Pinpoint the cell where the given text exists, returning its (x, y) midpoint coordinate. 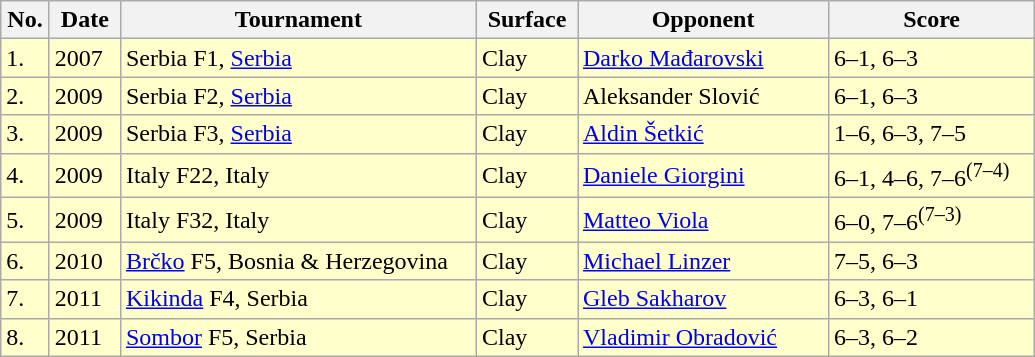
Surface (526, 20)
Opponent (704, 20)
Aldin Šetkić (704, 134)
Vladimir Obradović (704, 337)
6–3, 6–1 (932, 299)
Daniele Giorgini (704, 176)
Serbia F2, Serbia (298, 96)
7–5, 6–3 (932, 261)
3. (26, 134)
Tournament (298, 20)
6. (26, 261)
Date (84, 20)
2. (26, 96)
1–6, 6–3, 7–5 (932, 134)
Kikinda F4, Serbia (298, 299)
Brčko F5, Bosnia & Herzegovina (298, 261)
5. (26, 220)
2010 (84, 261)
Aleksander Slović (704, 96)
Gleb Sakharov (704, 299)
6–0, 7–6(7–3) (932, 220)
7. (26, 299)
No. (26, 20)
Serbia F1, Serbia (298, 58)
Italy F22, Italy (298, 176)
6–1, 4–6, 7–6(7–4) (932, 176)
4. (26, 176)
Michael Linzer (704, 261)
Italy F32, Italy (298, 220)
1. (26, 58)
Matteo Viola (704, 220)
2007 (84, 58)
Sombor F5, Serbia (298, 337)
Score (932, 20)
6–3, 6–2 (932, 337)
Darko Mađarovski (704, 58)
8. (26, 337)
Serbia F3, Serbia (298, 134)
